Extract the [x, y] coordinate from the center of the cell holding the provided text.  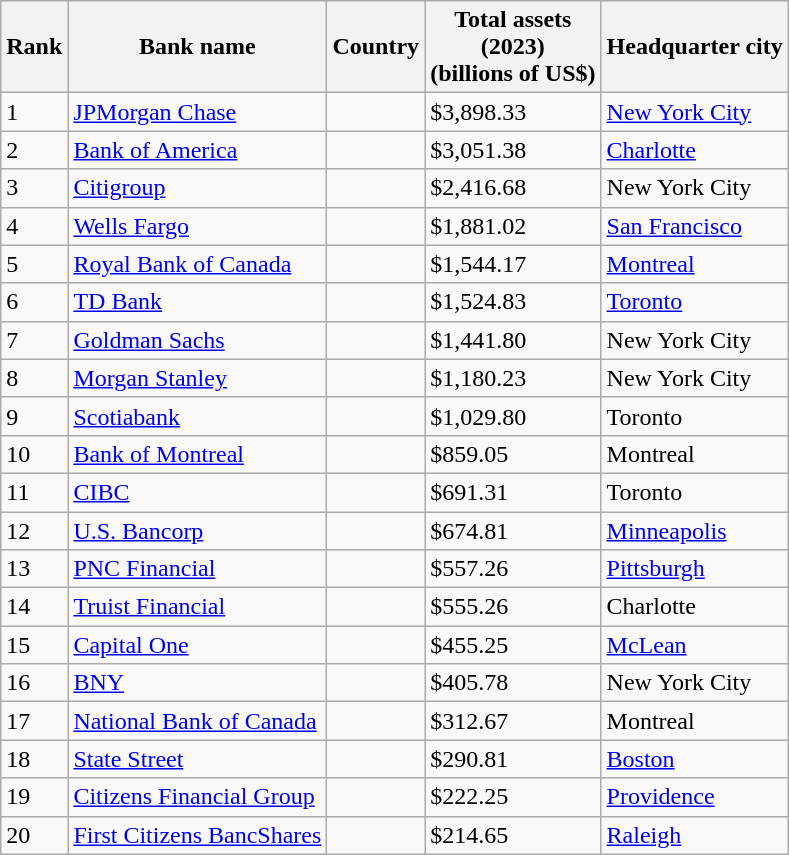
Bank of America [198, 150]
Scotiabank [198, 416]
Providence [694, 797]
$859.05 [513, 454]
4 [34, 226]
PNC Financial [198, 569]
National Bank of Canada [198, 721]
Pittsburgh [694, 569]
$557.26 [513, 569]
Bank name [198, 47]
5 [34, 264]
Citizens Financial Group [198, 797]
6 [34, 302]
First Citizens BancShares [198, 835]
Boston [694, 759]
Country [376, 47]
Bank of Montreal [198, 454]
Capital One [198, 645]
Citigroup [198, 188]
16 [34, 683]
$3,051.38 [513, 150]
13 [34, 569]
7 [34, 340]
San Francisco [694, 226]
$1,544.17 [513, 264]
Truist Financial [198, 607]
12 [34, 531]
McLean [694, 645]
11 [34, 492]
8 [34, 378]
3 [34, 188]
$290.81 [513, 759]
$455.25 [513, 645]
$2,416.68 [513, 188]
$674.81 [513, 531]
U.S. Bancorp [198, 531]
BNY [198, 683]
Morgan Stanley [198, 378]
$222.25 [513, 797]
$691.31 [513, 492]
$1,881.02 [513, 226]
TD Bank [198, 302]
18 [34, 759]
$214.65 [513, 835]
State Street [198, 759]
$1,180.23 [513, 378]
2 [34, 150]
$1,441.80 [513, 340]
Wells Fargo [198, 226]
JPMorgan Chase [198, 112]
$555.26 [513, 607]
9 [34, 416]
10 [34, 454]
$312.67 [513, 721]
1 [34, 112]
Raleigh [694, 835]
$1,524.83 [513, 302]
19 [34, 797]
Headquarter city [694, 47]
14 [34, 607]
CIBC [198, 492]
Total assets(2023)(billions of US$) [513, 47]
$3,898.33 [513, 112]
$1,029.80 [513, 416]
17 [34, 721]
Minneapolis [694, 531]
Goldman Sachs [198, 340]
20 [34, 835]
Royal Bank of Canada [198, 264]
$405.78 [513, 683]
Rank [34, 47]
15 [34, 645]
